Detect which cell encompasses the target text, then output its [X, Y] center coordinate. 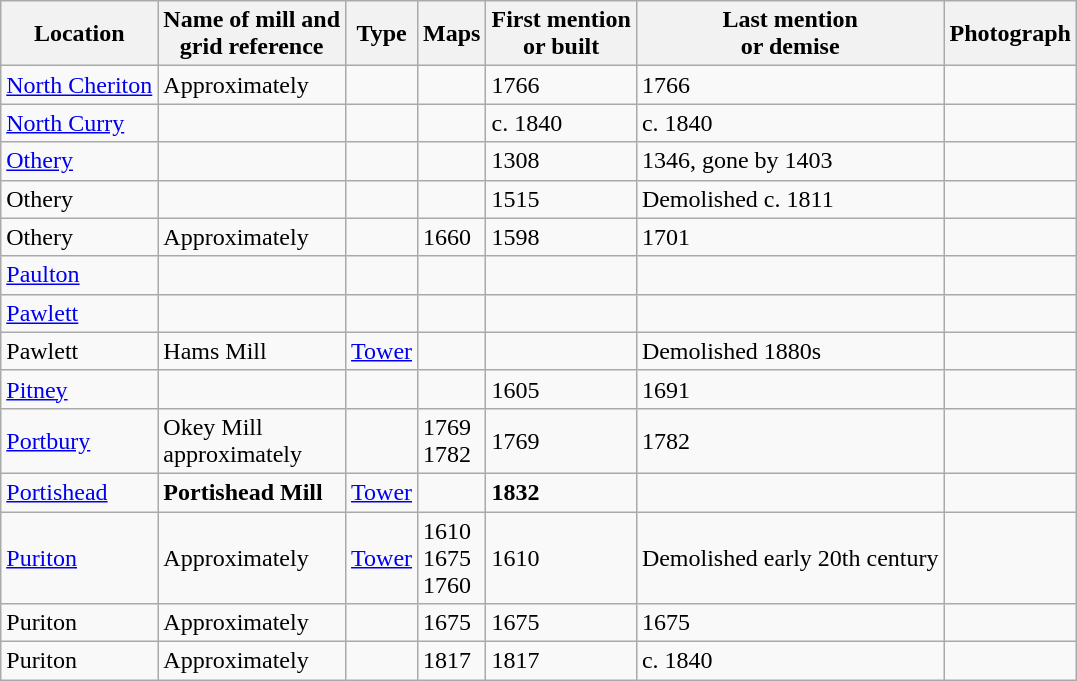
Portishead Mill [252, 492]
1610 [561, 558]
17691782 [452, 440]
1515 [561, 199]
1660 [452, 237]
Portbury [80, 440]
1782 [790, 440]
Paulton [80, 275]
Name of mill andgrid reference [252, 34]
1691 [790, 389]
1832 [561, 492]
Last mention or demise [790, 34]
Demolished c. 1811 [790, 199]
Okey Millapproximately [252, 440]
Portishead [80, 492]
Hams Mill [252, 351]
Demolished early 20th century [790, 558]
Type [382, 34]
1308 [561, 161]
North Curry [80, 123]
Location [80, 34]
North Cheriton [80, 85]
161016751760 [452, 558]
Maps [452, 34]
1769 [561, 440]
Demolished 1880s [790, 351]
Photograph [1010, 34]
1701 [790, 237]
First mentionor built [561, 34]
Pitney [80, 389]
1605 [561, 389]
1598 [561, 237]
1346, gone by 1403 [790, 161]
